Pinpoint the cell where the given text exists, returning its [X, Y] midpoint coordinate. 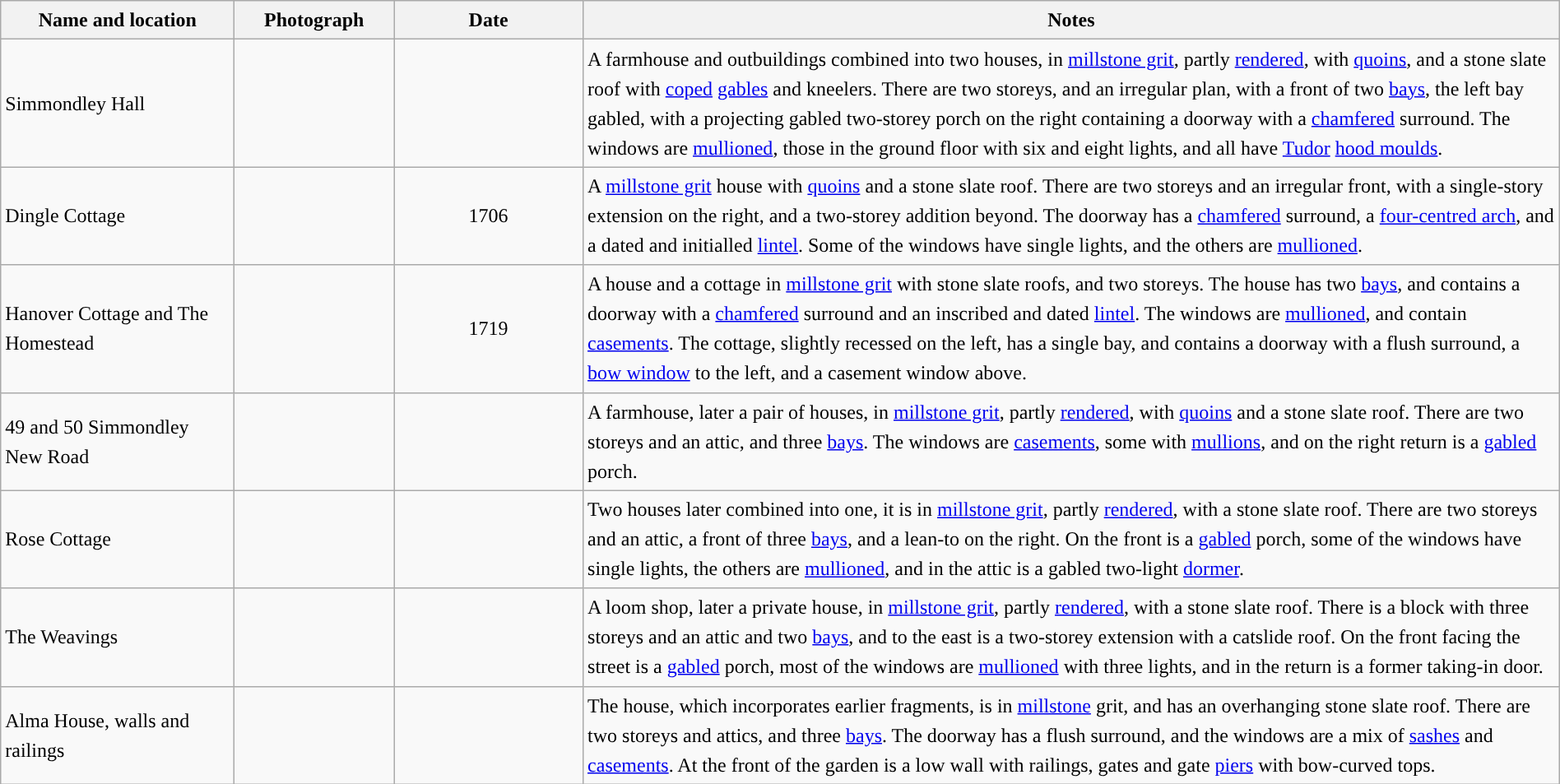
Rose Cottage [118, 540]
1706 [489, 216]
Photograph [314, 20]
Name and location [118, 20]
Dingle Cottage [118, 216]
Alma House, walls and railings [118, 735]
Hanover Cottage and The Homestead [118, 329]
Date [489, 20]
The Weavings [118, 637]
1719 [489, 329]
49 and 50 Simmondley New Road [118, 441]
Notes [1071, 20]
Simmondley Hall [118, 104]
